Return [x, y] of the center of cell containing provided text 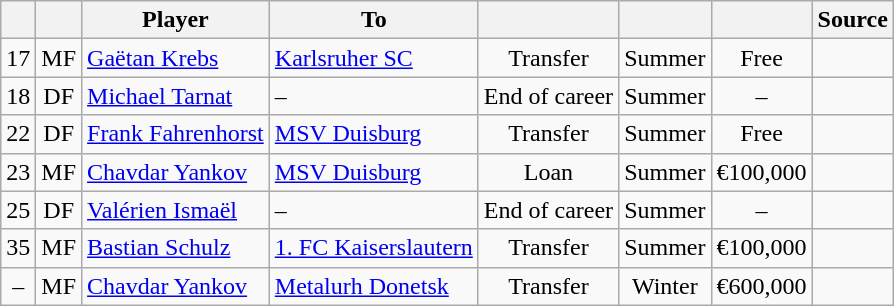
22 [18, 134]
To [374, 20]
Karlsruher SC [374, 58]
Frank Fahrenhorst [176, 134]
€600,000 [762, 286]
Player [176, 20]
23 [18, 172]
Winter [665, 286]
1. FC Kaiserslautern [374, 248]
Metalurh Donetsk [374, 286]
35 [18, 248]
Bastian Schulz [176, 248]
Gaëtan Krebs [176, 58]
Michael Tarnat [176, 96]
Loan [548, 172]
17 [18, 58]
18 [18, 96]
Source [852, 20]
25 [18, 210]
Valérien Ismaël [176, 210]
